Search for the cell housing the specified text and yield its (X, Y) center coordinate. 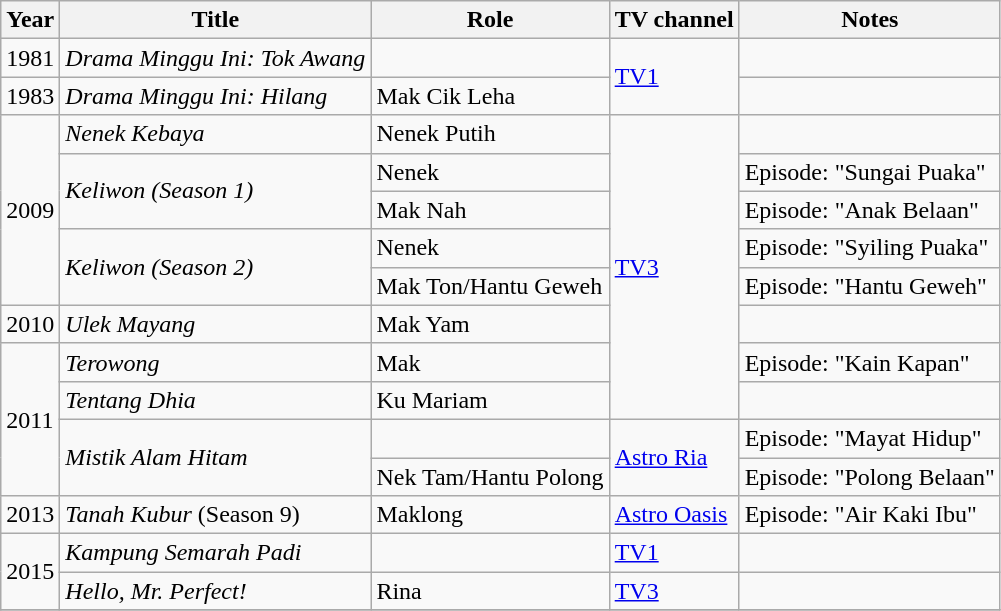
Rina (490, 591)
Drama Minggu Ini: Hilang (216, 96)
Ulek Mayang (216, 324)
2011 (30, 419)
2013 (30, 515)
Episode: "Polong Belaan" (870, 477)
Tanah Kubur (Season 9) (216, 515)
Astro Ria (674, 457)
Tentang Dhia (216, 400)
Nenek Putih (490, 134)
2015 (30, 572)
Title (216, 20)
Mak Ton/Hantu Geweh (490, 286)
Episode: "Mayat Hidup" (870, 438)
Mak (490, 362)
Drama Minggu Ini: Tok Awang (216, 58)
Astro Oasis (674, 515)
Kampung Semarah Padi (216, 553)
Episode: "Hantu Geweh" (870, 286)
Mistik Alam Hitam (216, 457)
2009 (30, 210)
1981 (30, 58)
Role (490, 20)
Nenek Kebaya (216, 134)
1983 (30, 96)
Maklong (490, 515)
Ku Mariam (490, 400)
Notes (870, 20)
Terowong (216, 362)
Mak Yam (490, 324)
Mak Nah (490, 210)
Keliwon (Season 2) (216, 267)
2010 (30, 324)
Episode: "Kain Kapan" (870, 362)
Episode: "Syiling Puaka" (870, 248)
Episode: "Sungai Puaka" (870, 172)
Episode: "Air Kaki Ibu" (870, 515)
TV channel (674, 20)
Episode: "Anak Belaan" (870, 210)
Keliwon (Season 1) (216, 191)
Mak Cik Leha (490, 96)
Hello, Mr. Perfect! (216, 591)
Nek Tam/Hantu Polong (490, 477)
Year (30, 20)
